Extract the (X, Y) coordinate from the center of the cell holding the provided text.  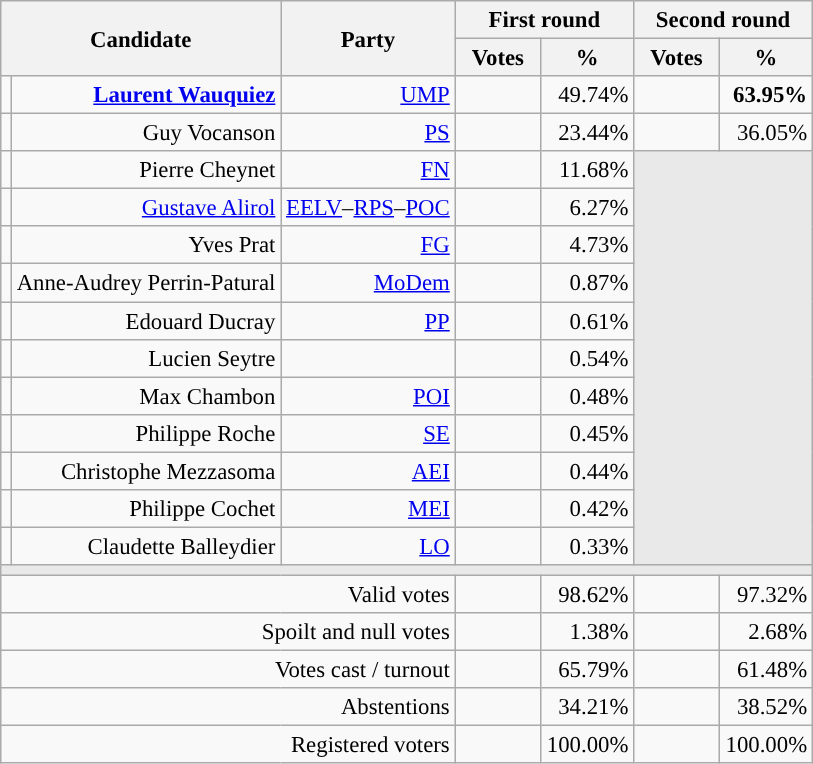
98.62% (588, 594)
Valid votes (228, 594)
0.87% (588, 283)
Abstentions (228, 707)
UMP (368, 95)
Yves Prat (146, 245)
FG (368, 245)
49.74% (588, 95)
0.61% (588, 321)
Party (368, 38)
AEI (368, 471)
6.27% (588, 208)
Candidate (141, 38)
EELV–RPS–POC (368, 208)
Spoilt and null votes (228, 632)
Gustave Alirol (146, 208)
0.54% (588, 358)
POI (368, 396)
23.44% (588, 133)
0.33% (588, 546)
0.48% (588, 396)
2.68% (766, 632)
Christophe Mezzasoma (146, 471)
MEI (368, 509)
Edouard Ducray (146, 321)
MoDem (368, 283)
LO (368, 546)
Second round (724, 20)
0.42% (588, 509)
Max Chambon (146, 396)
Laurent Wauquiez (146, 95)
First round (544, 20)
Guy Vocanson (146, 133)
11.68% (588, 170)
PS (368, 133)
Claudette Balleydier (146, 546)
Philippe Roche (146, 433)
61.48% (766, 670)
PP (368, 321)
Lucien Seytre (146, 358)
97.32% (766, 594)
FN (368, 170)
65.79% (588, 670)
Votes cast / turnout (228, 670)
63.95% (766, 95)
1.38% (588, 632)
Anne-Audrey Perrin-Patural (146, 283)
Registered voters (228, 745)
Pierre Cheynet (146, 170)
4.73% (588, 245)
SE (368, 433)
34.21% (588, 707)
36.05% (766, 133)
38.52% (766, 707)
0.45% (588, 433)
Philippe Cochet (146, 509)
0.44% (588, 471)
